Return the [x, y] coordinate for the center point of the cell that contains the specified text.  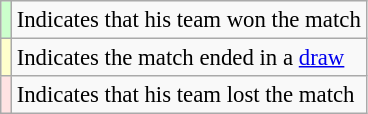
Indicates that his team won the match [188, 20]
Indicates that his team lost the match [188, 95]
Indicates the match ended in a draw [188, 58]
